Identify which cell holds the provided text, then report its (X, Y) central coordinate. 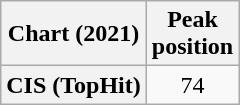
Chart (2021) (74, 34)
CIS (TopHit) (74, 85)
74 (192, 85)
Peakposition (192, 34)
